Pinpoint the cell where the given text exists, returning its (X, Y) midpoint coordinate. 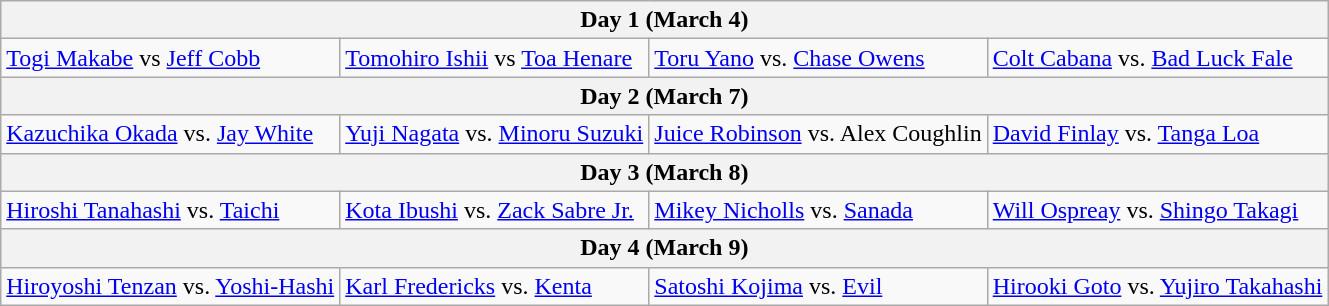
Tomohiro Ishii vs Toa Henare (494, 58)
Day 2 (March 7) (664, 96)
Togi Makabe vs Jeff Cobb (170, 58)
Colt Cabana vs. Bad Luck Fale (1158, 58)
Karl Fredericks vs. Kenta (494, 286)
Day 3 (March 8) (664, 172)
Toru Yano vs. Chase Owens (818, 58)
David Finlay vs. Tanga Loa (1158, 134)
Day 1 (March 4) (664, 20)
Mikey Nicholls vs. Sanada (818, 210)
Hiroshi Tanahashi vs. Taichi (170, 210)
Kota Ibushi vs. Zack Sabre Jr. (494, 210)
Juice Robinson vs. Alex Coughlin (818, 134)
Kazuchika Okada vs. Jay White (170, 134)
Yuji Nagata vs. Minoru Suzuki (494, 134)
Hirooki Goto vs. Yujiro Takahashi (1158, 286)
Satoshi Kojima vs. Evil (818, 286)
Day 4 (March 9) (664, 248)
Will Ospreay vs. Shingo Takagi (1158, 210)
Hiroyoshi Tenzan vs. Yoshi-Hashi (170, 286)
